Extract the (x, y) coordinate from the center of the cell holding the provided text.  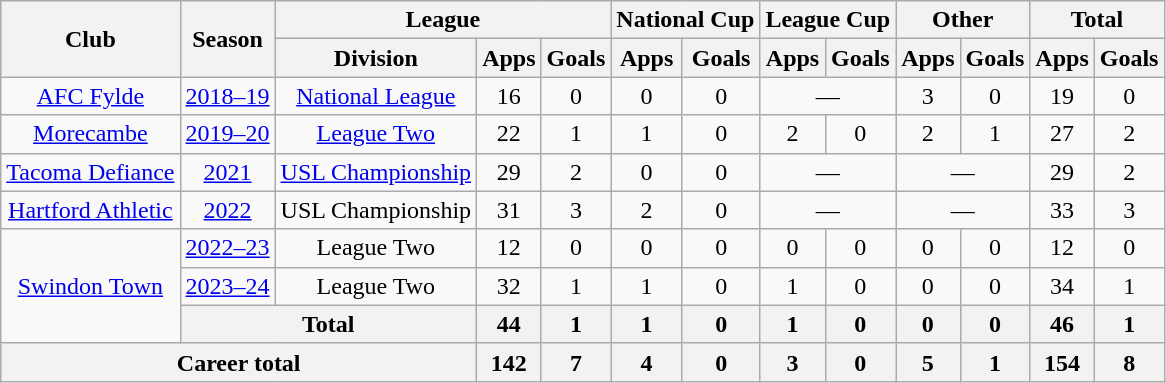
34 (1062, 286)
33 (1062, 210)
2022–23 (228, 248)
16 (509, 96)
2023–24 (228, 286)
Hartford Athletic (90, 210)
Club (90, 39)
National Cup (686, 20)
Division (376, 58)
22 (509, 134)
Tacoma Defiance (90, 172)
Season (228, 39)
31 (509, 210)
44 (509, 324)
19 (1062, 96)
32 (509, 286)
League (443, 20)
AFC Fylde (90, 96)
8 (1129, 362)
27 (1062, 134)
142 (509, 362)
National League (376, 96)
4 (647, 362)
2021 (228, 172)
Other (963, 20)
2022 (228, 210)
Morecambe (90, 134)
League Cup (828, 20)
5 (928, 362)
Swindon Town (90, 286)
154 (1062, 362)
46 (1062, 324)
2019–20 (228, 134)
2018–19 (228, 96)
Career total (239, 362)
7 (576, 362)
